Return (x, y) of the center of cell containing provided text 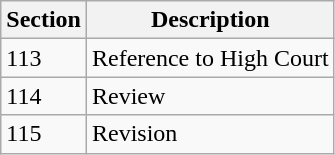
Review (210, 96)
114 (44, 96)
Reference to High Court (210, 58)
113 (44, 58)
Revision (210, 134)
Description (210, 20)
115 (44, 134)
Section (44, 20)
